For the text-containing cell, return its midpoint in (X, Y) coordinate format. 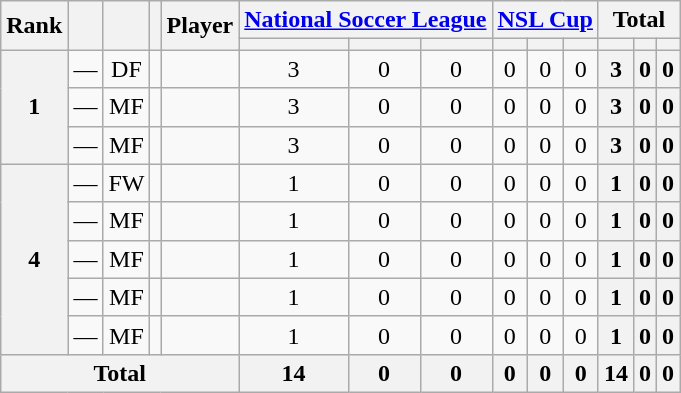
Rank (34, 26)
Player (200, 26)
DF (126, 69)
National Soccer League (366, 20)
NSL Cup (545, 20)
4 (34, 259)
FW (126, 183)
